Return [X, Y] of the center of cell containing provided text 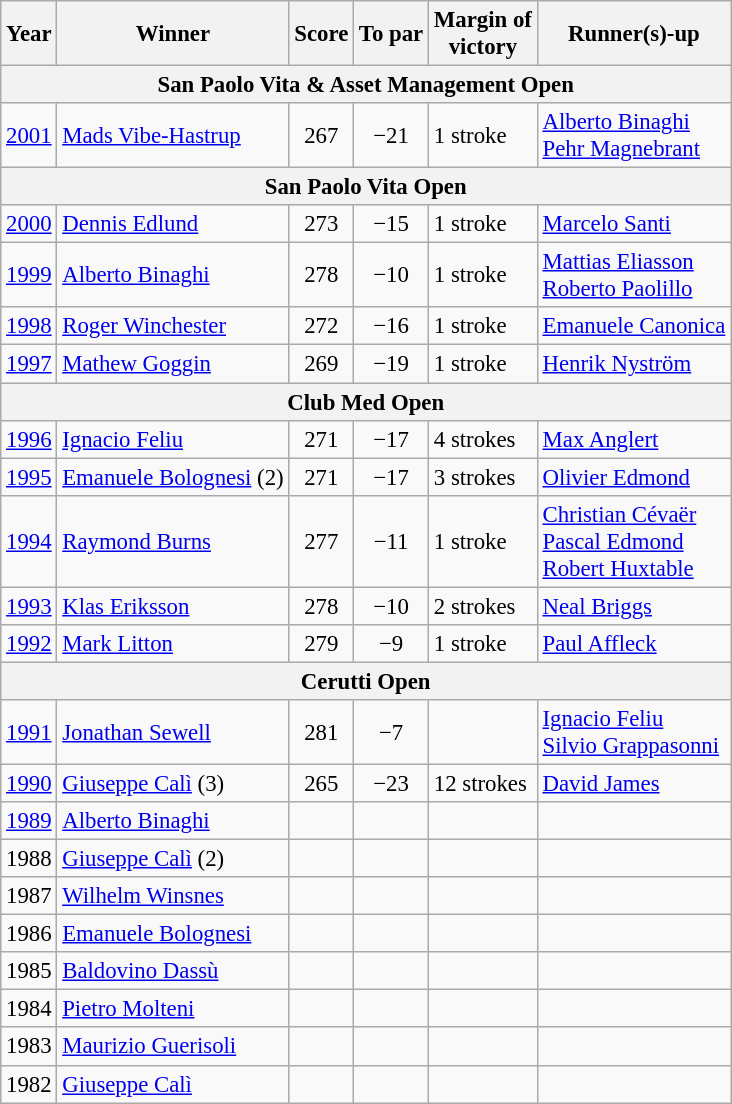
Christian Cévaër Pascal Edmond Robert Huxtable [634, 541]
1983 [29, 1047]
Marcelo Santi [634, 224]
2 strokes [484, 606]
1985 [29, 971]
Henrik Nyström [634, 364]
Emanuele Bolognesi [173, 934]
Max Anglert [634, 439]
Giuseppe Calì (2) [173, 859]
1982 [29, 1084]
Margin ofvictory [484, 34]
Paul Affleck [634, 644]
1984 [29, 1009]
Year [29, 34]
277 [322, 541]
3 strokes [484, 477]
272 [322, 327]
Mathew Goggin [173, 364]
Baldovino Dassù [173, 971]
1998 [29, 327]
Mark Litton [173, 644]
Mads Vibe-Hastrup [173, 136]
273 [322, 224]
269 [322, 364]
−16 [392, 327]
2000 [29, 224]
Pietro Molteni [173, 1009]
Runner(s)-up [634, 34]
1991 [29, 732]
265 [322, 783]
Wilhelm Winsnes [173, 896]
1994 [29, 541]
Giuseppe Calì (3) [173, 783]
Jonathan Sewell [173, 732]
Cerutti Open [366, 681]
267 [322, 136]
Olivier Edmond [634, 477]
San Paolo Vita Open [366, 187]
San Paolo Vita & Asset Management Open [366, 85]
1992 [29, 644]
−21 [392, 136]
Raymond Burns [173, 541]
Score [322, 34]
Klas Eriksson [173, 606]
2001 [29, 136]
Club Med Open [366, 402]
−7 [392, 732]
Roger Winchester [173, 327]
Ignacio Feliu [173, 439]
1999 [29, 276]
Maurizio Guerisoli [173, 1047]
−23 [392, 783]
Ignacio Feliu Silvio Grappasonni [634, 732]
Mattias Eliasson Roberto Paolillo [634, 276]
1988 [29, 859]
279 [322, 644]
David James [634, 783]
281 [322, 732]
1995 [29, 477]
1989 [29, 821]
Alberto Binaghi Pehr Magnebrant [634, 136]
−19 [392, 364]
1996 [29, 439]
4 strokes [484, 439]
Winner [173, 34]
Giuseppe Calì [173, 1084]
Dennis Edlund [173, 224]
12 strokes [484, 783]
−9 [392, 644]
To par [392, 34]
−11 [392, 541]
1997 [29, 364]
1993 [29, 606]
1987 [29, 896]
Emanuele Canonica [634, 327]
Neal Briggs [634, 606]
1990 [29, 783]
1986 [29, 934]
−15 [392, 224]
Emanuele Bolognesi (2) [173, 477]
